Extract the (x, y) coordinate from the center of the cell holding the provided text.  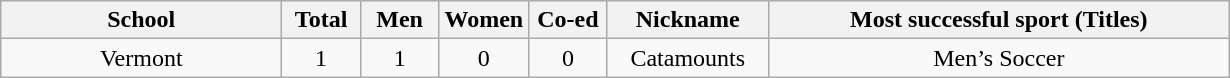
Co-ed (568, 20)
Catamounts (688, 58)
Total (322, 20)
Women (484, 20)
Vermont (142, 58)
Men’s Soccer (998, 58)
Most successful sport (Titles) (998, 20)
School (142, 20)
Nickname (688, 20)
Men (400, 20)
